Find where the given text appears and provide that cell's center as (X, Y) coordinate. 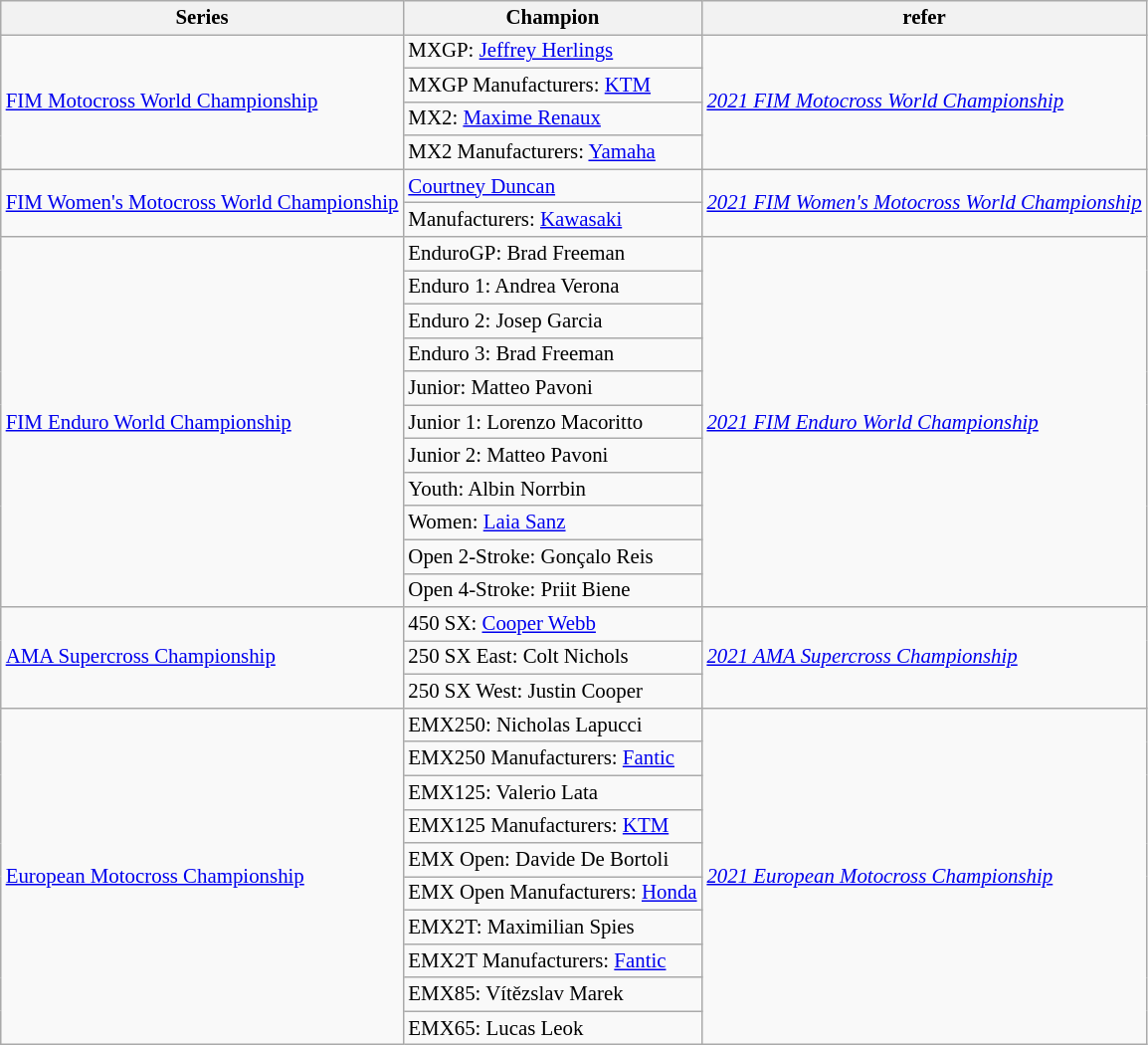
FIM Motocross World Championship (203, 102)
Enduro 3: Brad Freeman (552, 354)
Enduro 1: Andrea Verona (552, 287)
MX2 Manufacturers: Yamaha (552, 152)
Junior 1: Lorenzo Macoritto (552, 422)
EMX250 Manufacturers: Fantic (552, 758)
250 SX East: Colt Nichols (552, 658)
EMX2T: Maximilian Spies (552, 927)
2021 FIM Women's Motocross World Championship (923, 203)
2021 European Motocross Championship (923, 876)
250 SX West: Justin Cooper (552, 692)
EMX85: Vítězslav Marek (552, 994)
EMX65: Lucas Leok (552, 1028)
MX2: Maxime Renaux (552, 118)
EMX250: Nicholas Lapucci (552, 725)
European Motocross Championship (203, 876)
Open 4-Stroke: Priit Biene (552, 590)
Junior 2: Matteo Pavoni (552, 456)
Manufacturers: Kawasaki (552, 220)
EnduroGP: Brad Freeman (552, 254)
Junior: Matteo Pavoni (552, 388)
450 SX: Cooper Webb (552, 624)
Courtney Duncan (552, 186)
Champion (552, 18)
MXGP Manufacturers: KTM (552, 85)
FIM Women's Motocross World Championship (203, 203)
refer (923, 18)
MXGP: Jeffrey Herlings (552, 51)
EMX125: Valerio Lata (552, 792)
Youth: Albin Norrbin (552, 489)
FIM Enduro World Championship (203, 422)
EMX2T Manufacturers: Fantic (552, 960)
2021 FIM Motocross World Championship (923, 102)
Women: Laia Sanz (552, 522)
Enduro 2: Josep Garcia (552, 320)
AMA Supercross Championship (203, 658)
2021 FIM Enduro World Championship (923, 422)
EMX Open: Davide De Bortoli (552, 860)
Open 2-Stroke: Gonçalo Reis (552, 556)
EMX125 Manufacturers: KTM (552, 826)
Series (203, 18)
EMX Open Manufacturers: Honda (552, 894)
2021 AMA Supercross Championship (923, 658)
